Provide the (X, Y) coordinate of the cell's center where the given text is located.  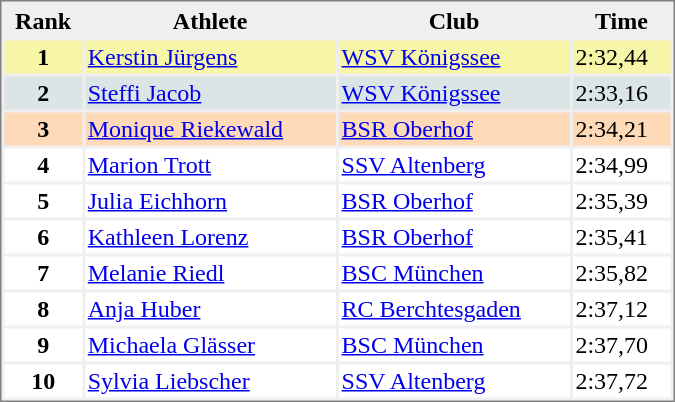
Time (621, 20)
Anja Huber (210, 308)
3 (42, 128)
Michaela Glässer (210, 344)
Kerstin Jürgens (210, 56)
9 (42, 344)
2:32,44 (621, 56)
Marion Trott (210, 164)
Steffi Jacob (210, 92)
2:33,16 (621, 92)
Julia Eichhorn (210, 200)
6 (42, 236)
Club (454, 20)
Rank (42, 20)
2:37,72 (621, 380)
4 (42, 164)
1 (42, 56)
2:34,99 (621, 164)
RC Berchtesgaden (454, 308)
Melanie Riedl (210, 272)
5 (42, 200)
10 (42, 380)
8 (42, 308)
2:35,82 (621, 272)
Athlete (210, 20)
2:34,21 (621, 128)
2:35,41 (621, 236)
7 (42, 272)
Kathleen Lorenz (210, 236)
Sylvia Liebscher (210, 380)
Monique Riekewald (210, 128)
2:37,12 (621, 308)
2 (42, 92)
2:35,39 (621, 200)
2:37,70 (621, 344)
